Locate the cell with the specified text and output its [X, Y] center coordinate. 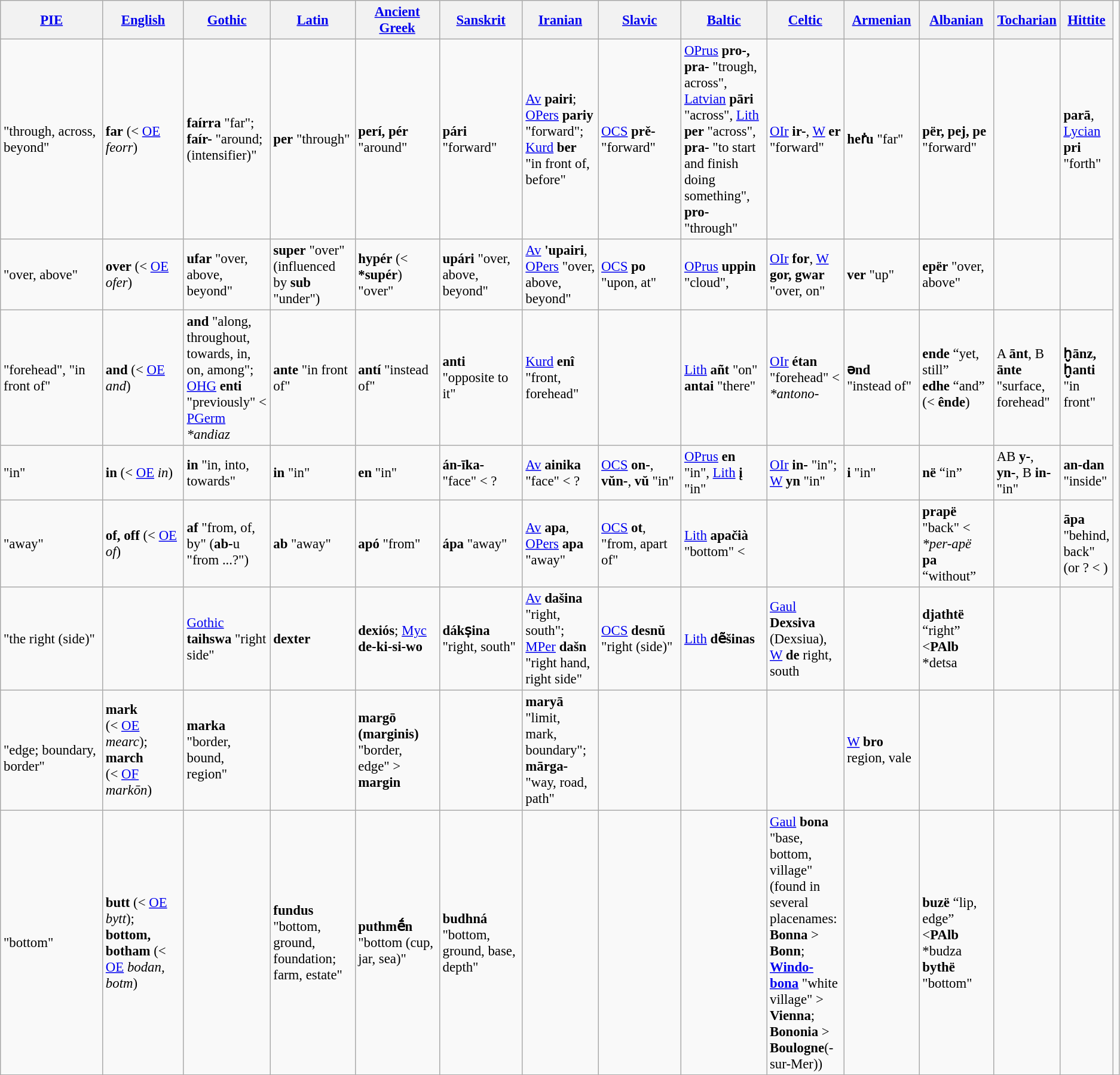
Lith añt "on" antai "there" [724, 378]
"bottom" [51, 942]
en "in" [397, 473]
mark (< OE mearc);march (< OF markōn) [143, 750]
OCS po "upon, at" [639, 275]
Celtic [806, 20]
djathtë “right” <PAlb *detsa [956, 639]
Tocharian [1027, 20]
OPrus uppin "cloud", [724, 275]
in (< OE in) [143, 473]
Baltic [724, 20]
ab "away" [313, 544]
apó "from" [397, 544]
faírra "far"; faír- "around; (intensifier)" [227, 140]
dákṣina "right, south" [481, 639]
"in" [51, 473]
parā, Lycian pri "forth" [1087, 140]
OIr étan "forehead" < *antono- [806, 378]
and "along, throughout, towards, in, on, among"; OHG enti "previously" < PGerm *andiaz [227, 378]
Ancient Greek [397, 20]
pári "forward" [481, 140]
OCS ot, "from, apart of" [639, 544]
AB y-, yn-, B in- "in" [1027, 473]
Av ainika "face" < ? [561, 473]
far (< OE feorr) [143, 140]
OCS desnŭ "right (side)" [639, 639]
OPrus en "in", Lith į "in" [724, 473]
Gaul Dexsiva (Dexsiua), W de right, south [806, 639]
Slavic [639, 20]
ante "in front of" [313, 378]
Av 'upairi, OPers "over, above, beyond" [561, 275]
OPrus pro-, pra- "trough, across", Latvian pāri "across", Lith per "across", pra- "to start and finish doing something", pro- "through" [724, 140]
"forehead", "in front of" [51, 378]
English [143, 20]
maryā "limit, mark, boundary";mārga- "way, road, path" [561, 750]
heṙu "far" [882, 140]
OIr ir-, W er "forward" [806, 140]
anti "opposite to it" [481, 378]
OCS prě- "forward" [639, 140]
dexter [313, 639]
antí "instead of" [397, 378]
ənd "instead of" [882, 378]
prapë "back" < *per-apëpa “without” [956, 544]
budhná "bottom, ground, base, depth" [481, 942]
margō (marginis) "border, edge" > margin [397, 750]
āpa "behind, back" (or ? < ) [1087, 544]
and (< OE and) [143, 378]
an-dan "inside" [1087, 473]
OCS on-, vŭn-, vŭ "in" [639, 473]
Gothic [227, 20]
perí, pér "around" [397, 140]
në “in” [956, 473]
Armenian [882, 20]
Sanskrit [481, 20]
per "through" [313, 140]
buzë “lip, edge” <PAlb *budzabythë "bottom" [956, 942]
puthmḗn "bottom (cup, jar, sea)" [397, 942]
in "in" [313, 473]
"through, across, beyond" [51, 140]
ende “yet, still”edhe “and” (< ênde) [956, 378]
hypér (< *supér) "over" [397, 275]
over (< OE ofer) [143, 275]
marka "border, bound, region" [227, 750]
W bro region, vale [882, 750]
Lith apačià "bottom" < [724, 544]
PIE [51, 20]
Kurd enî "front, forehead" [561, 378]
"edge; boundary, border" [51, 750]
super "over" (influenced by sub "under") [313, 275]
af "from, of, by" (ab-u "from ...?") [227, 544]
án-īka- "face" < ? [481, 473]
Iranian [561, 20]
fundus "bottom, ground, foundation; farm, estate" [313, 942]
Latin [313, 20]
ufar "over, above, beyond" [227, 275]
of, off (< OE of) [143, 544]
in "in, into, towards" [227, 473]
butt (< OE bytt);bottom, botham (< OE bodan, botm) [143, 942]
"over, above" [51, 275]
A ānt, B ānte "surface, forehead" [1027, 378]
Gothic taihswa "right side" [227, 639]
Gaul bona "base, bottom, village" (found in several placenames: Bonna > Bonn; Windo-bona "white village" > Vienna; Bononia > Boulogne(-sur-Mer)) [806, 942]
Lith dẽšinas [724, 639]
Hittite [1087, 20]
OIr in- "in"; W yn "in" [806, 473]
ápa "away" [481, 544]
upári "over, above, beyond" [481, 275]
Albanian [956, 20]
Av dašina "right, south"; MPer dašn "right hand, right side" [561, 639]
Av apa, OPers apa "away" [561, 544]
epër "over, above" [956, 275]
Av pairi; OPers pariy "forward"; Kurd ber "in front of, before" [561, 140]
"away" [51, 544]
dexiós; Myc de-ki-si-wo [397, 639]
ver "up" [882, 275]
ḫānz, ḫanti "in front" [1087, 378]
OIr for, W gor, gwar "over, on" [806, 275]
për, pej, pe "forward" [956, 140]
"the right (side)" [51, 639]
i "in" [882, 473]
